Return the [X, Y] coordinate for the center point of the cell that contains the specified text.  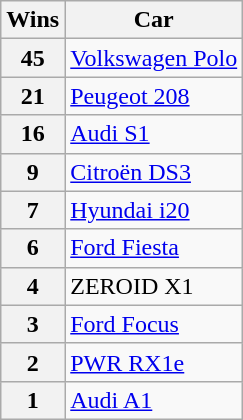
4 [33, 286]
3 [33, 324]
Peugeot 208 [154, 96]
7 [33, 210]
21 [33, 96]
Audi A1 [154, 400]
6 [33, 248]
Ford Fiesta [154, 248]
9 [33, 172]
Hyundai i20 [154, 210]
16 [33, 134]
ZEROID X1 [154, 286]
Audi S1 [154, 134]
2 [33, 362]
45 [33, 58]
Wins [33, 20]
1 [33, 400]
Ford Focus [154, 324]
Citroën DS3 [154, 172]
Car [154, 20]
Volkswagen Polo [154, 58]
PWR RX1e [154, 362]
